For the text-containing cell, return its midpoint in (x, y) coordinate format. 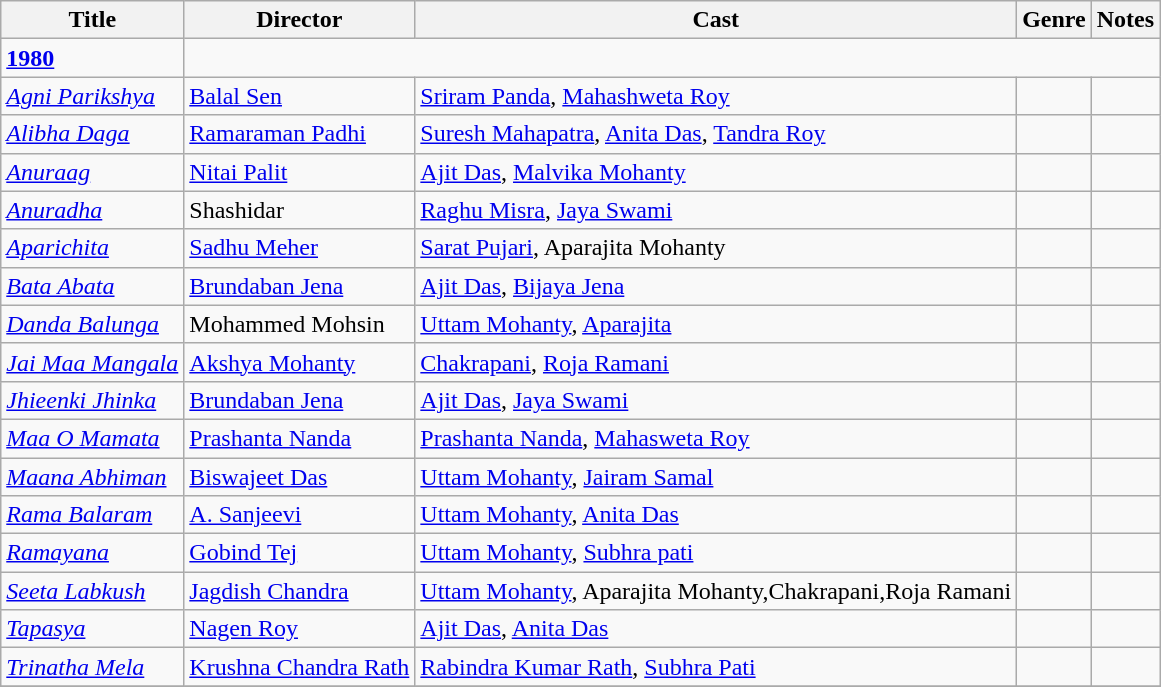
Prashanta Nanda, Mahasweta Roy (716, 438)
Ajit Das, Bijaya Jena (716, 286)
Uttam Mohanty, Jairam Samal (716, 477)
1980 (92, 58)
Nitai Palit (300, 172)
Akshya Mohanty (300, 362)
Jai Maa Mangala (92, 362)
Uttam Mohanty, Anita Das (716, 515)
Jhieenki Jhinka (92, 400)
Nagen Roy (300, 629)
Gobind Tej (300, 553)
Title (92, 20)
Sadhu Meher (300, 248)
Ramayana (92, 553)
Trinatha Mela (92, 667)
Aparichita (92, 248)
Bata Abata (92, 286)
Genre (1054, 20)
Notes (1125, 20)
Alibha Daga (92, 134)
Uttam Mohanty, Subhra pati (716, 553)
Ajit Das, Jaya Swami (716, 400)
Shashidar (300, 210)
Ramaraman Padhi (300, 134)
Tapasya (92, 629)
Sarat Pujari, Aparajita Mohanty (716, 248)
Jagdish Chandra (300, 591)
Director (300, 20)
Maana Abhiman (92, 477)
Danda Balunga (92, 324)
Sriram Panda, Mahashweta Roy (716, 96)
Rama Balaram (92, 515)
Mohammed Mohsin (300, 324)
Prashanta Nanda (300, 438)
Anuraag (92, 172)
Anuradha (92, 210)
Uttam Mohanty, Aparajita Mohanty,Chakrapani,Roja Ramani (716, 591)
Krushna Chandra Rath (300, 667)
Ajit Das, Malvika Mohanty (716, 172)
Ajit Das, Anita Das (716, 629)
Rabindra Kumar Rath, Subhra Pati (716, 667)
Uttam Mohanty, Aparajita (716, 324)
Maa O Mamata (92, 438)
Cast (716, 20)
Suresh Mahapatra, Anita Das, Tandra Roy (716, 134)
Balal Sen (300, 96)
Biswajeet Das (300, 477)
Chakrapani, Roja Ramani (716, 362)
Seeta Labkush (92, 591)
A. Sanjeevi (300, 515)
Agni Parikshya (92, 96)
Raghu Misra, Jaya Swami (716, 210)
